Search for the cell housing the specified text and yield its [X, Y] center coordinate. 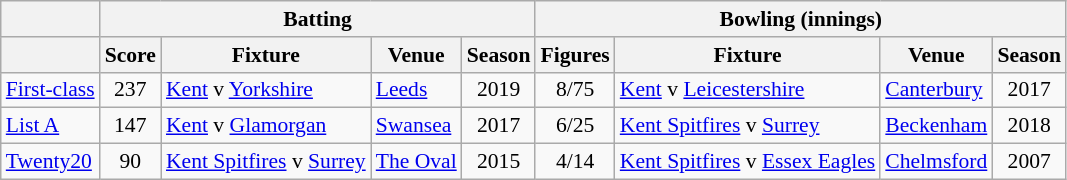
Bowling (innings) [800, 19]
2019 [499, 90]
8/75 [574, 90]
2015 [499, 162]
Swansea [416, 126]
4/14 [574, 162]
147 [130, 126]
2018 [1029, 126]
Twenty20 [50, 162]
The Oval [416, 162]
237 [130, 90]
Kent v Leicestershire [748, 90]
First-class [50, 90]
6/25 [574, 126]
2007 [1029, 162]
Kent v Yorkshire [266, 90]
Batting [318, 19]
Canterbury [936, 90]
Chelmsford [936, 162]
Score [130, 55]
Leeds [416, 90]
Beckenham [936, 126]
Kent v Glamorgan [266, 126]
Figures [574, 55]
Kent Spitfires v Essex Eagles [748, 162]
List A [50, 126]
90 [130, 162]
